Search for the cell housing the specified text and yield its [x, y] center coordinate. 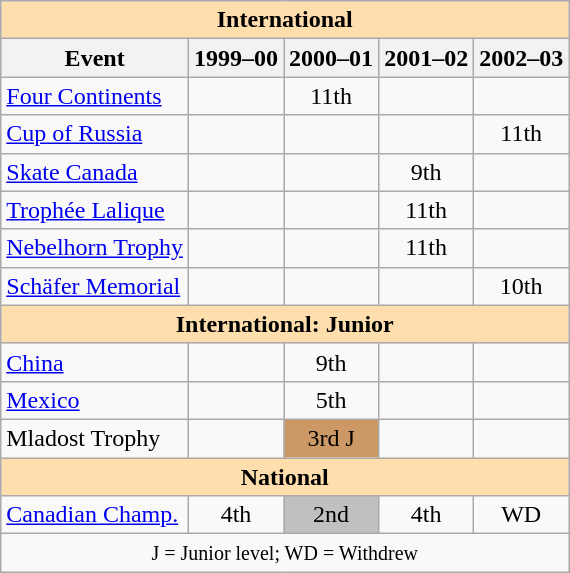
China [95, 362]
Schäfer Memorial [95, 286]
Mladost Trophy [95, 438]
Trophée Lalique [95, 210]
2002–03 [522, 58]
Four Continents [95, 96]
Event [95, 58]
Skate Canada [95, 172]
2000–01 [332, 58]
International [285, 20]
2001–02 [426, 58]
2nd [332, 515]
WD [522, 515]
10th [522, 286]
J = Junior level; WD = Withdrew [285, 553]
3rd J [332, 438]
International: Junior [285, 324]
Mexico [95, 400]
1999–00 [236, 58]
Nebelhorn Trophy [95, 248]
Canadian Champ. [95, 515]
National [285, 477]
5th [332, 400]
Cup of Russia [95, 134]
